Return [X, Y] of the center of cell containing provided text 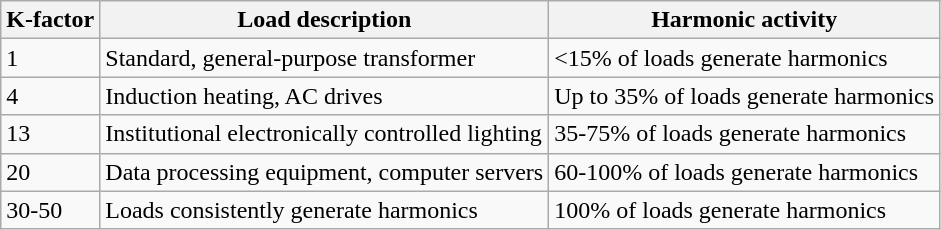
Up to 35% of loads generate harmonics [744, 96]
1 [50, 58]
Harmonic activity [744, 20]
30-50 [50, 210]
Load description [324, 20]
20 [50, 172]
13 [50, 134]
35-75% of loads generate harmonics [744, 134]
60-100% of loads generate harmonics [744, 172]
Data processing equipment, computer servers [324, 172]
Loads consistently generate harmonics [324, 210]
Institutional electronically controlled lighting [324, 134]
K-factor [50, 20]
Induction heating, AC drives [324, 96]
<15% of loads generate harmonics [744, 58]
100% of loads generate harmonics [744, 210]
4 [50, 96]
Standard, general-purpose transformer [324, 58]
